Scan for the cell matching the given text and deliver its (x, y) coordinate at center. 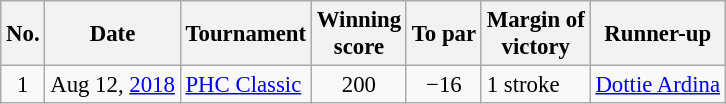
200 (358, 85)
PHC Classic (246, 85)
1 stroke (536, 85)
Margin ofvictory (536, 34)
Tournament (246, 34)
To par (444, 34)
Dottie Ardina (658, 85)
Date (112, 34)
Runner-up (658, 34)
No. (23, 34)
Aug 12, 2018 (112, 85)
−16 (444, 85)
Winningscore (358, 34)
1 (23, 85)
